Return (X, Y) of the center of cell containing provided text 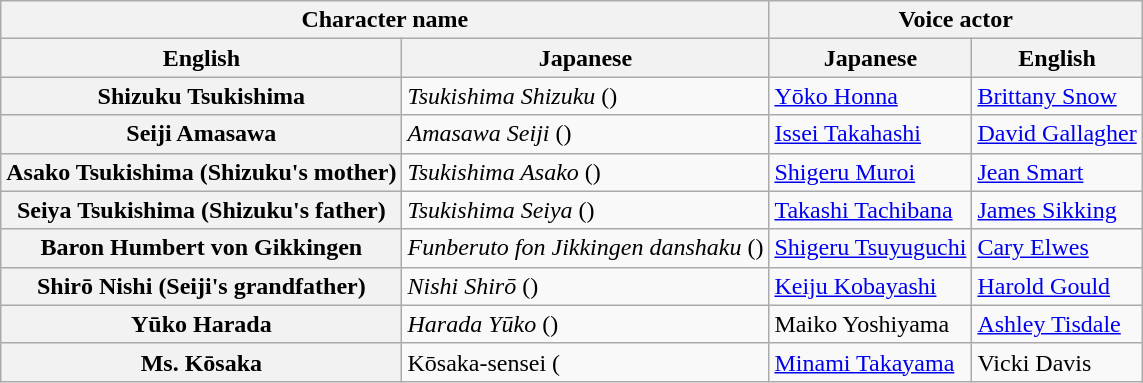
Asako Tsukishima (Shizuku's mother) (202, 172)
Shigeru Tsuyuguchi (870, 248)
Yōko Honna (870, 96)
Seiya Tsukishima (Shizuku's father) (202, 210)
Shigeru Muroi (870, 172)
Yūko Harada (202, 324)
Harold Gould (1057, 286)
David Gallagher (1057, 134)
Maiko Yoshiyama (870, 324)
Vicki Davis (1057, 362)
Baron Humbert von Gikkingen (202, 248)
Brittany Snow (1057, 96)
Amasawa Seiji () (586, 134)
James Sikking (1057, 210)
Funberuto fon Jikkingen danshaku () (586, 248)
Kōsaka-sensei ( (586, 362)
Issei Takahashi (870, 134)
Character name (385, 20)
Minami Takayama (870, 362)
Harada Yūko () (586, 324)
Cary Elwes (1057, 248)
Shizuku Tsukishima (202, 96)
Tsukishima Shizuku () (586, 96)
Ms. Kōsaka (202, 362)
Keiju Kobayashi (870, 286)
Jean Smart (1057, 172)
Tsukishima Asako () (586, 172)
Seiji Amasawa (202, 134)
Takashi Tachibana (870, 210)
Tsukishima Seiya () (586, 210)
Ashley Tisdale (1057, 324)
Voice actor (956, 20)
Nishi Shirō () (586, 286)
Shirō Nishi (Seiji's grandfather) (202, 286)
